Search for the cell housing the specified text and yield its (X, Y) center coordinate. 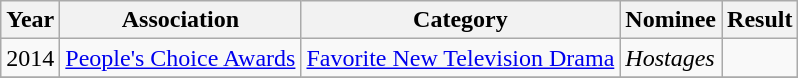
Category (460, 20)
Year (30, 20)
Nominee (671, 20)
Association (180, 20)
Favorite New Television Drama (460, 58)
Result (760, 20)
2014 (30, 58)
People's Choice Awards (180, 58)
Hostages (671, 58)
